Return the (X, Y) coordinate for the center point of the cell that contains the specified text.  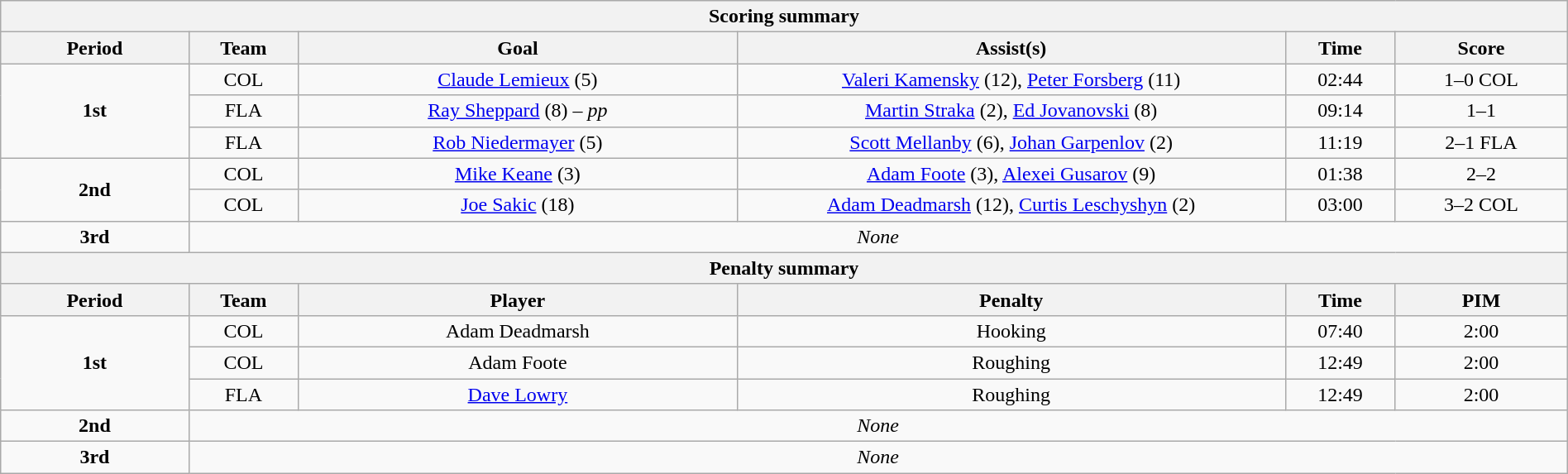
01:38 (1340, 174)
2–2 (1481, 174)
07:40 (1340, 331)
Adam Foote (3), Alexei Gusarov (9) (1011, 174)
Valeri Kamensky (12), Peter Forsberg (11) (1011, 79)
Player (518, 299)
03:00 (1340, 205)
Rob Niedermayer (5) (518, 142)
Hooking (1011, 331)
2–1 FLA (1481, 142)
11:19 (1340, 142)
1–1 (1481, 111)
Goal (518, 48)
Penalty (1011, 299)
Assist(s) (1011, 48)
Claude Lemieux (5) (518, 79)
Dave Lowry (518, 395)
Adam Deadmarsh (12), Curtis Leschyshyn (2) (1011, 205)
1–0 COL (1481, 79)
09:14 (1340, 111)
Score (1481, 48)
Scott Mellanby (6), Johan Garpenlov (2) (1011, 142)
Ray Sheppard (8) – pp (518, 111)
3–2 COL (1481, 205)
PIM (1481, 299)
Adam Deadmarsh (518, 331)
Joe Sakic (18) (518, 205)
Adam Foote (518, 362)
02:44 (1340, 79)
Scoring summary (784, 17)
Martin Straka (2), Ed Jovanovski (8) (1011, 111)
Penalty summary (784, 268)
Mike Keane (3) (518, 174)
